Return the [x, y] coordinate for the center point of the cell that contains the specified text.  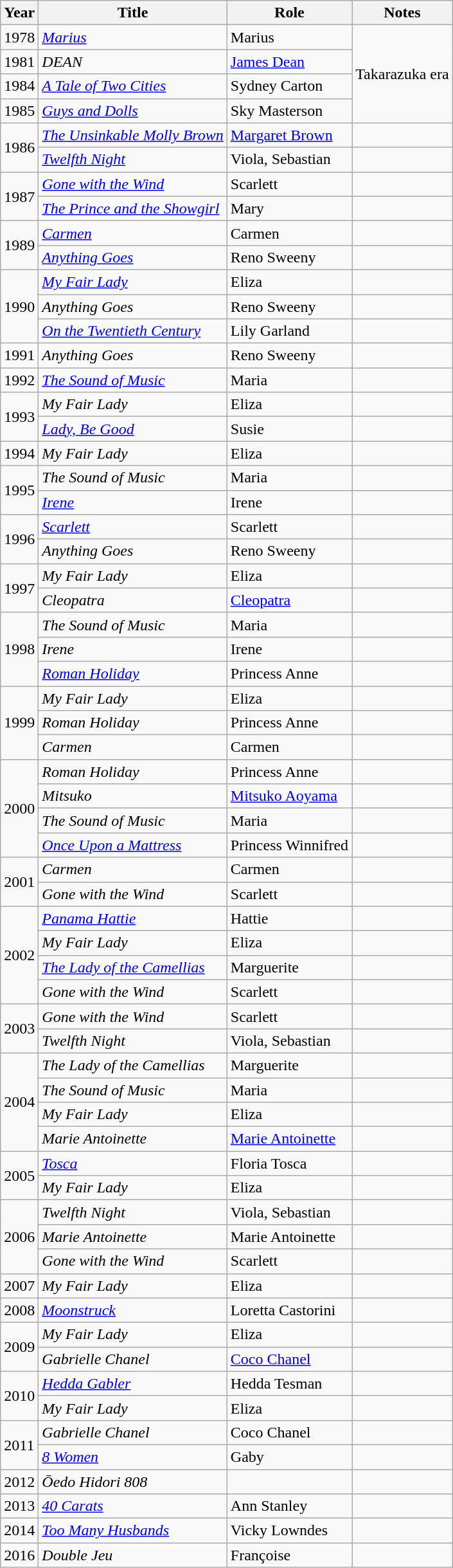
The Unsinkable Molly Brown [132, 135]
Lily Garland [289, 331]
1989 [19, 245]
40 Carats [132, 1506]
2003 [19, 1028]
Notes [402, 13]
Susie [289, 429]
Hedda Tesman [289, 1383]
8 Women [132, 1457]
1993 [19, 417]
Takarazuka era [402, 74]
Too Many Husbands [132, 1531]
2014 [19, 1531]
Lady, Be Good [132, 429]
2004 [19, 1102]
On the Twentieth Century [132, 331]
2011 [19, 1445]
1998 [19, 649]
Ann Stanley [289, 1506]
1992 [19, 380]
Vicky Lowndes [289, 1531]
1987 [19, 196]
Loretta Castorini [289, 1310]
2010 [19, 1396]
2007 [19, 1286]
1986 [19, 147]
1996 [19, 539]
2000 [19, 808]
DEAN [132, 62]
1991 [19, 356]
1984 [19, 86]
Tosca [132, 1163]
Princess Winnifred [289, 845]
1994 [19, 453]
A Tale of Two Cities [132, 86]
Françoise [289, 1555]
Moonstruck [132, 1310]
2009 [19, 1347]
2016 [19, 1555]
Hattie [289, 918]
1997 [19, 588]
1990 [19, 306]
Mitsuko [132, 796]
Title [132, 13]
Floria Tosca [289, 1163]
Guys and Dolls [132, 111]
2002 [19, 955]
2008 [19, 1310]
Ōedo Hidori 808 [132, 1481]
2001 [19, 882]
Double Jeu [132, 1555]
1985 [19, 111]
1995 [19, 490]
Margaret Brown [289, 135]
Gaby [289, 1457]
Hedda Gabler [132, 1383]
1981 [19, 62]
1999 [19, 722]
Sydney Carton [289, 86]
Year [19, 13]
James Dean [289, 62]
The Prince and the Showgirl [132, 208]
Mitsuko Aoyama [289, 796]
Mary [289, 208]
2006 [19, 1237]
1978 [19, 37]
2005 [19, 1176]
2013 [19, 1506]
2012 [19, 1481]
Once Upon a Mattress [132, 845]
Role [289, 13]
Sky Masterson [289, 111]
Panama Hattie [132, 918]
